Pinpoint the cell where the given text exists, returning its [x, y] midpoint coordinate. 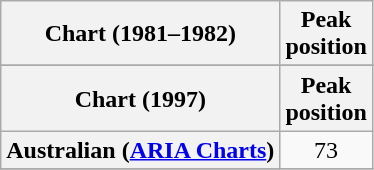
Chart (1981–1982) [140, 34]
73 [326, 150]
Chart (1997) [140, 98]
Australian (ARIA Charts) [140, 150]
